Return the [x, y] coordinate for the center point of the cell that contains the specified text.  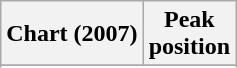
Chart (2007) [72, 34]
Peakposition [189, 34]
